Identify which cell holds the provided text, then report its (x, y) central coordinate. 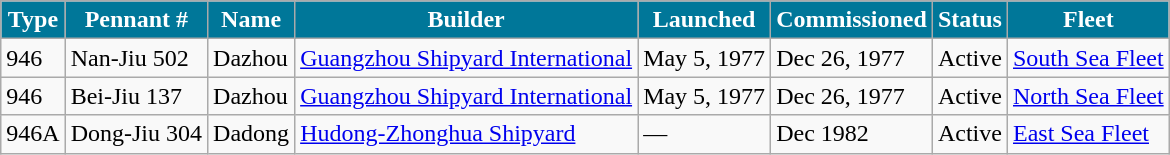
Commissioned (852, 20)
Fleet (1088, 20)
― (704, 134)
Dadong (252, 134)
Launched (704, 20)
South Sea Fleet (1088, 58)
East Sea Fleet (1088, 134)
Status (970, 20)
Dong-Jiu 304 (136, 134)
Dec 1982 (852, 134)
Bei-Jiu 137 (136, 96)
Type (33, 20)
Pennant # (136, 20)
North Sea Fleet (1088, 96)
946A (33, 134)
Name (252, 20)
Builder (466, 20)
Hudong-Zhonghua Shipyard (466, 134)
Nan-Jiu 502 (136, 58)
